Pinpoint the cell where the given text exists, returning its [x, y] midpoint coordinate. 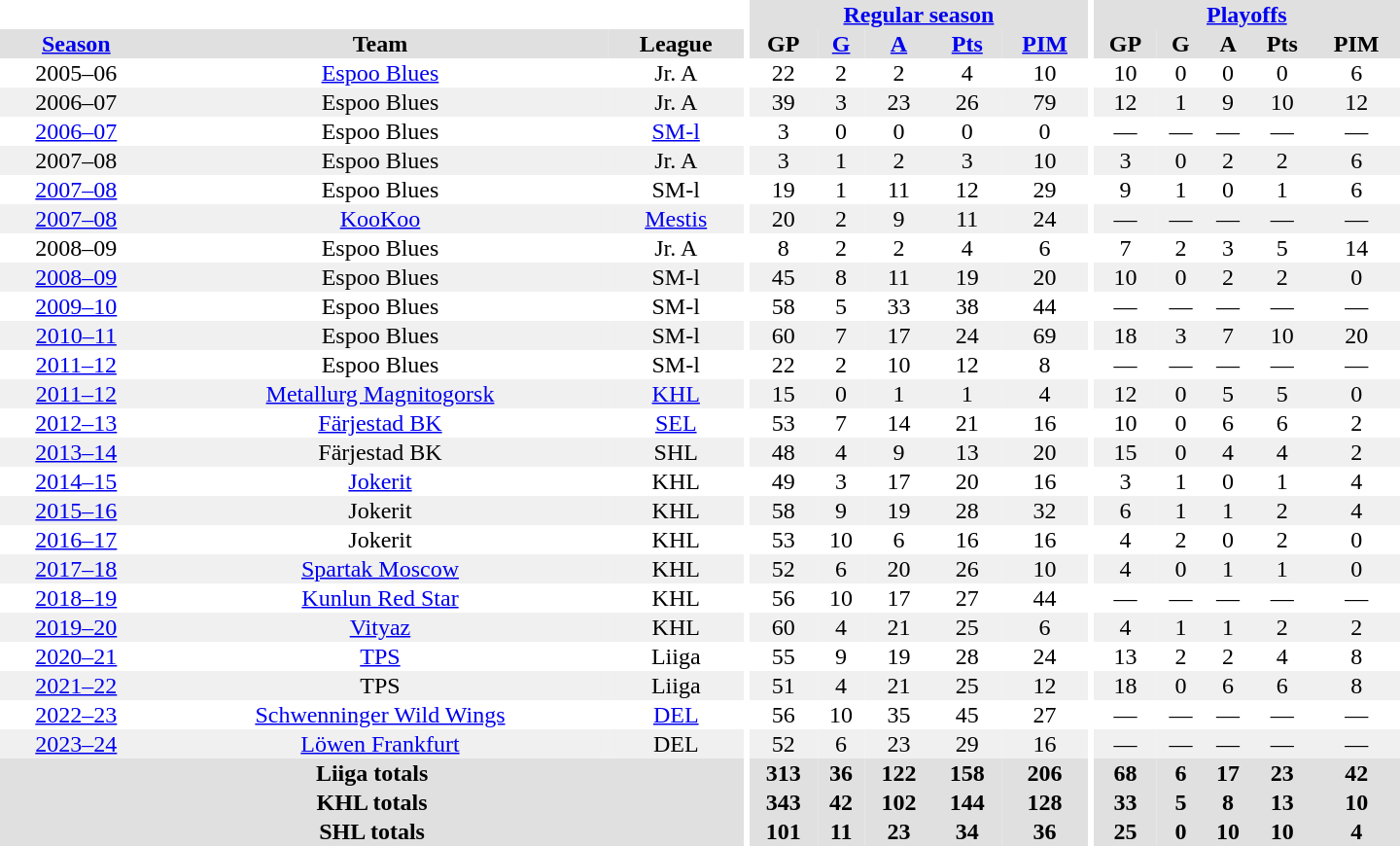
2018–19 [76, 598]
32 [1044, 511]
2009–10 [76, 306]
2014–15 [76, 481]
2019–20 [76, 627]
158 [967, 773]
2021–22 [76, 686]
2022–23 [76, 715]
Liiga totals [371, 773]
68 [1126, 773]
79 [1044, 102]
55 [784, 656]
144 [967, 802]
Team [381, 44]
49 [784, 481]
2005–06 [76, 73]
2016–17 [76, 540]
206 [1044, 773]
34 [967, 831]
38 [967, 306]
2017–18 [76, 569]
2010–11 [76, 335]
102 [898, 802]
Spartak Moscow [381, 569]
Regular season [920, 15]
SHL [676, 452]
313 [784, 773]
Season [76, 44]
Vityaz [381, 627]
SEL [676, 423]
101 [784, 831]
Playoffs [1246, 15]
Kunlun Red Star [381, 598]
2012–13 [76, 423]
2020–21 [76, 656]
League [676, 44]
122 [898, 773]
69 [1044, 335]
51 [784, 686]
Metallurg Magnitogorsk [381, 394]
35 [898, 715]
KHL totals [371, 802]
Löwen Frankfurt [381, 744]
39 [784, 102]
48 [784, 452]
2023–24 [76, 744]
343 [784, 802]
Schwenninger Wild Wings [381, 715]
KooKoo [381, 219]
SHL totals [371, 831]
2015–16 [76, 511]
128 [1044, 802]
2013–14 [76, 452]
Mestis [676, 219]
